Find where the given text appears and provide that cell's center as [X, Y] coordinate. 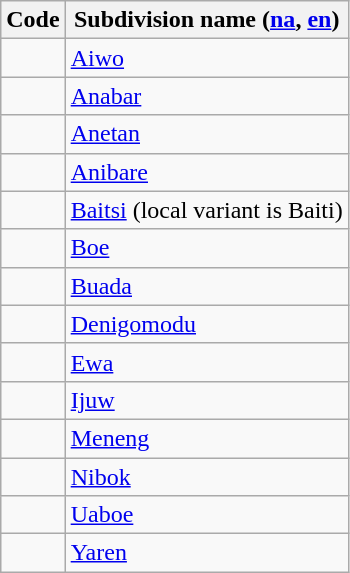
Subdivision name (na, en) [206, 20]
Anabar [206, 96]
Yaren [206, 553]
Boe [206, 248]
Anetan [206, 134]
Baitsi (local variant is Baiti) [206, 210]
Ewa [206, 362]
Denigomodu [206, 324]
Code [33, 20]
Ijuw [206, 400]
Buada [206, 286]
Nibok [206, 477]
Uaboe [206, 515]
Aiwo [206, 58]
Meneng [206, 438]
Anibare [206, 172]
